Output the (X, Y) coordinate of the center of the cell containing the given text.  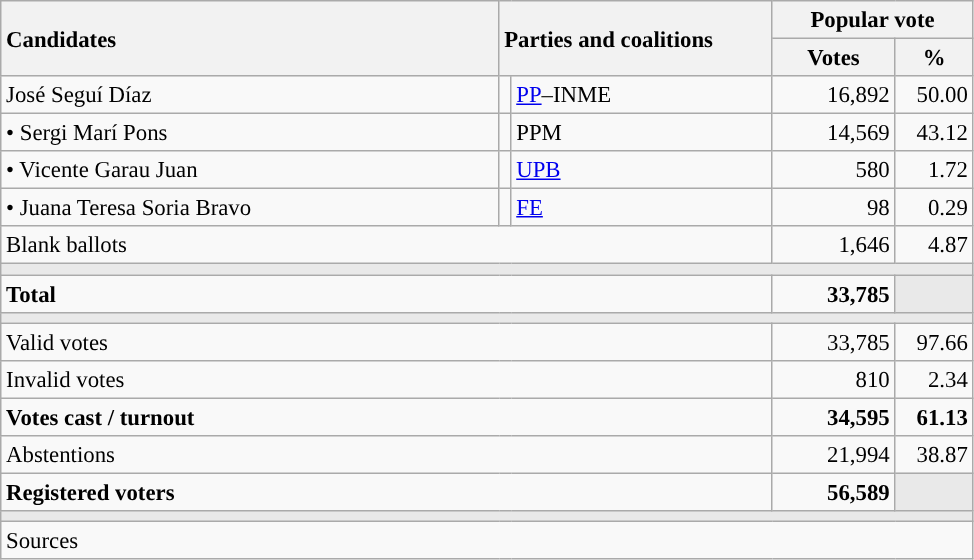
34,595 (834, 417)
Votes cast / turnout (386, 417)
• Juana Teresa Soria Bravo (250, 208)
2.34 (934, 379)
1,646 (834, 245)
50.00 (934, 95)
56,589 (834, 492)
Total (386, 294)
1.72 (934, 170)
810 (834, 379)
Sources (487, 540)
• Vicente Garau Juan (250, 170)
0.29 (934, 208)
98 (834, 208)
97.66 (934, 342)
UPB (642, 170)
• Sergi Marí Pons (250, 133)
Invalid votes (386, 379)
PPM (642, 133)
% (934, 58)
Votes (834, 58)
Registered voters (386, 492)
Popular vote (872, 20)
4.87 (934, 245)
Abstentions (386, 455)
21,994 (834, 455)
61.13 (934, 417)
Parties and coalitions (636, 38)
16,892 (834, 95)
FE (642, 208)
Valid votes (386, 342)
580 (834, 170)
43.12 (934, 133)
PP–INME (642, 95)
Candidates (250, 38)
Blank ballots (386, 245)
38.87 (934, 455)
José Seguí Díaz (250, 95)
14,569 (834, 133)
